Determine the [x, y] coordinate at the center of the cell enclosing the given text.  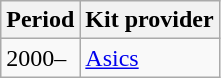
Asics [150, 58]
Period [40, 20]
Kit provider [150, 20]
2000– [40, 58]
